Return (x, y) of the center of cell containing provided text 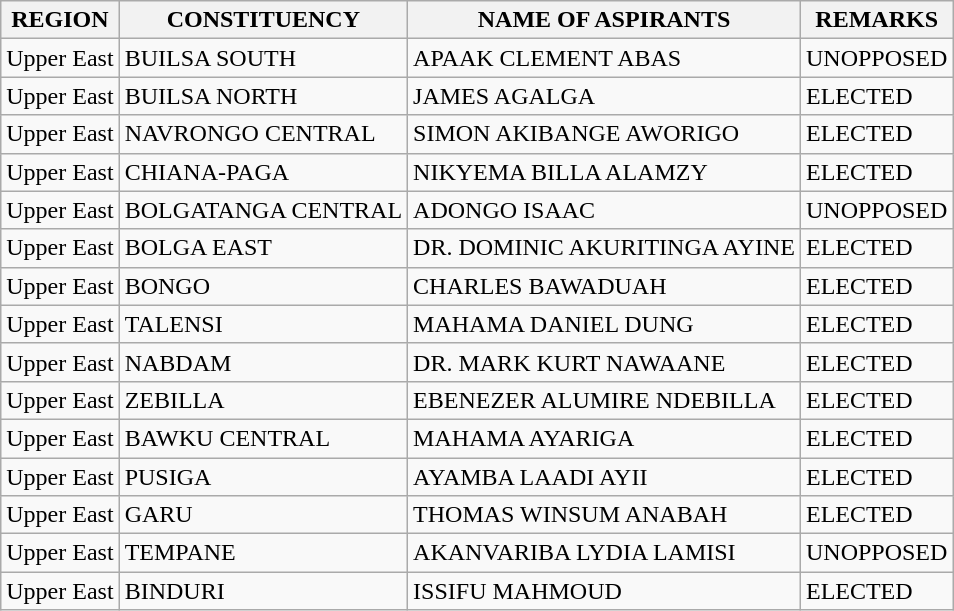
DR. MARK KURT NAWAANE (604, 362)
THOMAS WINSUM ANABAH (604, 515)
JAMES AGALGA (604, 96)
ADONGO ISAAC (604, 210)
DR. DOMINIC AKURITINGA AYINE (604, 248)
TALENSI (263, 324)
SIMON AKIBANGE AWORIGO (604, 134)
BINDURI (263, 591)
BOLGA EAST (263, 248)
NABDAM (263, 362)
ISSIFU MAHMOUD (604, 591)
CONSTITUENCY (263, 20)
BAWKU CENTRAL (263, 438)
PUSIGA (263, 477)
CHARLES BAWADUAH (604, 286)
NAME OF ASPIRANTS (604, 20)
REGION (60, 20)
TEMPANE (263, 553)
EBENEZER ALUMIRE NDEBILLA (604, 400)
BUILSA NORTH (263, 96)
AYAMBA LAADI AYII (604, 477)
MAHAMA DANIEL DUNG (604, 324)
REMARKS (876, 20)
AKANVARIBA LYDIA LAMISI (604, 553)
BUILSA SOUTH (263, 58)
GARU (263, 515)
MAHAMA AYARIGA (604, 438)
NIKYEMA BILLA ALAMZY (604, 172)
BONGO (263, 286)
ZEBILLA (263, 400)
CHIANA-PAGA (263, 172)
APAAK CLEMENT ABAS (604, 58)
BOLGATANGA CENTRAL (263, 210)
NAVRONGO CENTRAL (263, 134)
